Identify which cell holds the provided text, then report its (x, y) central coordinate. 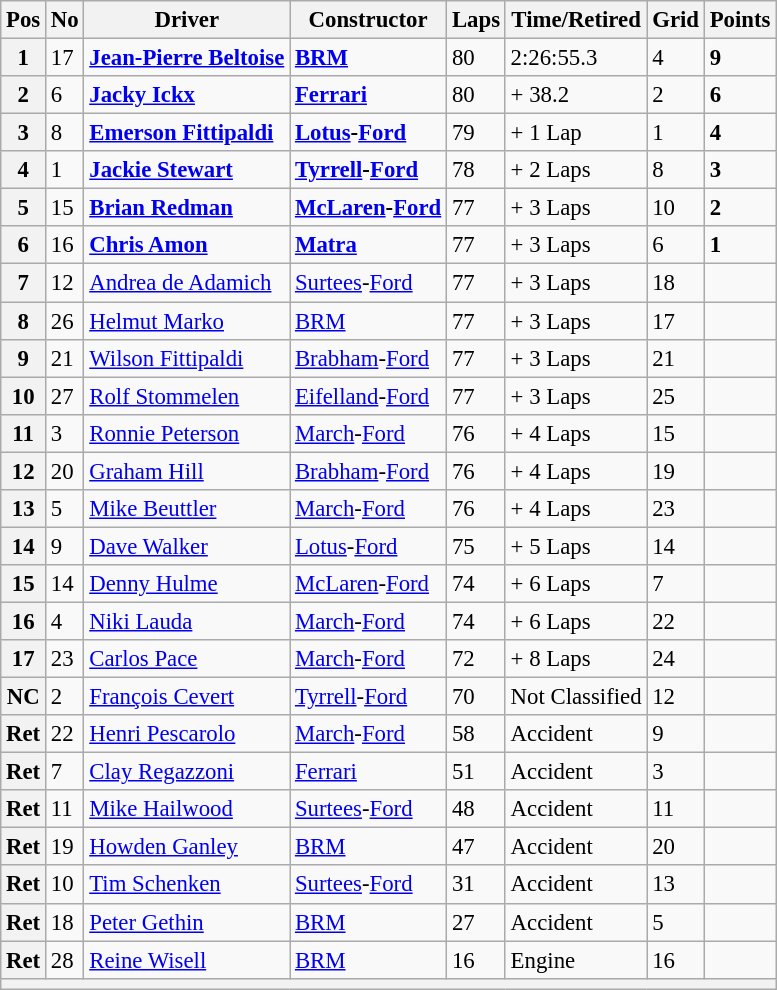
75 (476, 546)
70 (476, 697)
Howden Ganley (187, 847)
Pos (24, 20)
2:26:55.3 (576, 58)
Wilson Fittipaldi (187, 358)
+ 1 Lap (576, 133)
+ 5 Laps (576, 546)
26 (65, 321)
Driver (187, 20)
Peter Gethin (187, 922)
Carlos Pace (187, 659)
51 (476, 772)
Ronnie Peterson (187, 433)
78 (476, 170)
Not Classified (576, 697)
Points (740, 20)
72 (476, 659)
Chris Amon (187, 245)
+ 2 Laps (576, 170)
Clay Regazzoni (187, 772)
48 (476, 809)
Eifelland-Ford (368, 396)
+ 38.2 (576, 95)
Brian Redman (187, 208)
Rolf Stommelen (187, 396)
Niki Lauda (187, 621)
Mike Hailwood (187, 809)
Tim Schenken (187, 885)
24 (676, 659)
Matra (368, 245)
Engine (576, 960)
Jean-Pierre Beltoise (187, 58)
Helmut Marko (187, 321)
Reine Wisell (187, 960)
58 (476, 734)
François Cevert (187, 697)
NC (24, 697)
Jacky Ickx (187, 95)
Dave Walker (187, 546)
Andrea de Adamich (187, 283)
Time/Retired (576, 20)
47 (476, 847)
Henri Pescarolo (187, 734)
Emerson Fittipaldi (187, 133)
+ 8 Laps (576, 659)
Denny Hulme (187, 584)
31 (476, 885)
28 (65, 960)
Jackie Stewart (187, 170)
79 (476, 133)
Graham Hill (187, 471)
Constructor (368, 20)
25 (676, 396)
Grid (676, 20)
Mike Beuttler (187, 509)
No (65, 20)
Laps (476, 20)
